For the text-containing cell, return its midpoint in (x, y) coordinate format. 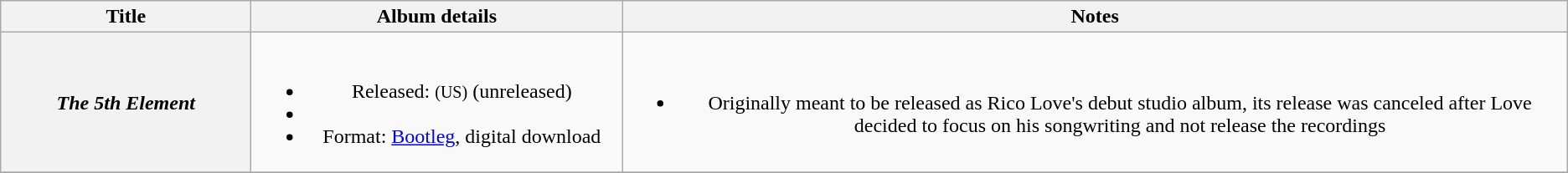
Album details (437, 17)
Released: (US) (unreleased)Format: Bootleg, digital download (437, 102)
Title (126, 17)
Notes (1095, 17)
The 5th Element (126, 102)
